Provide the (X, Y) coordinate of the cell's center where the given text is located.  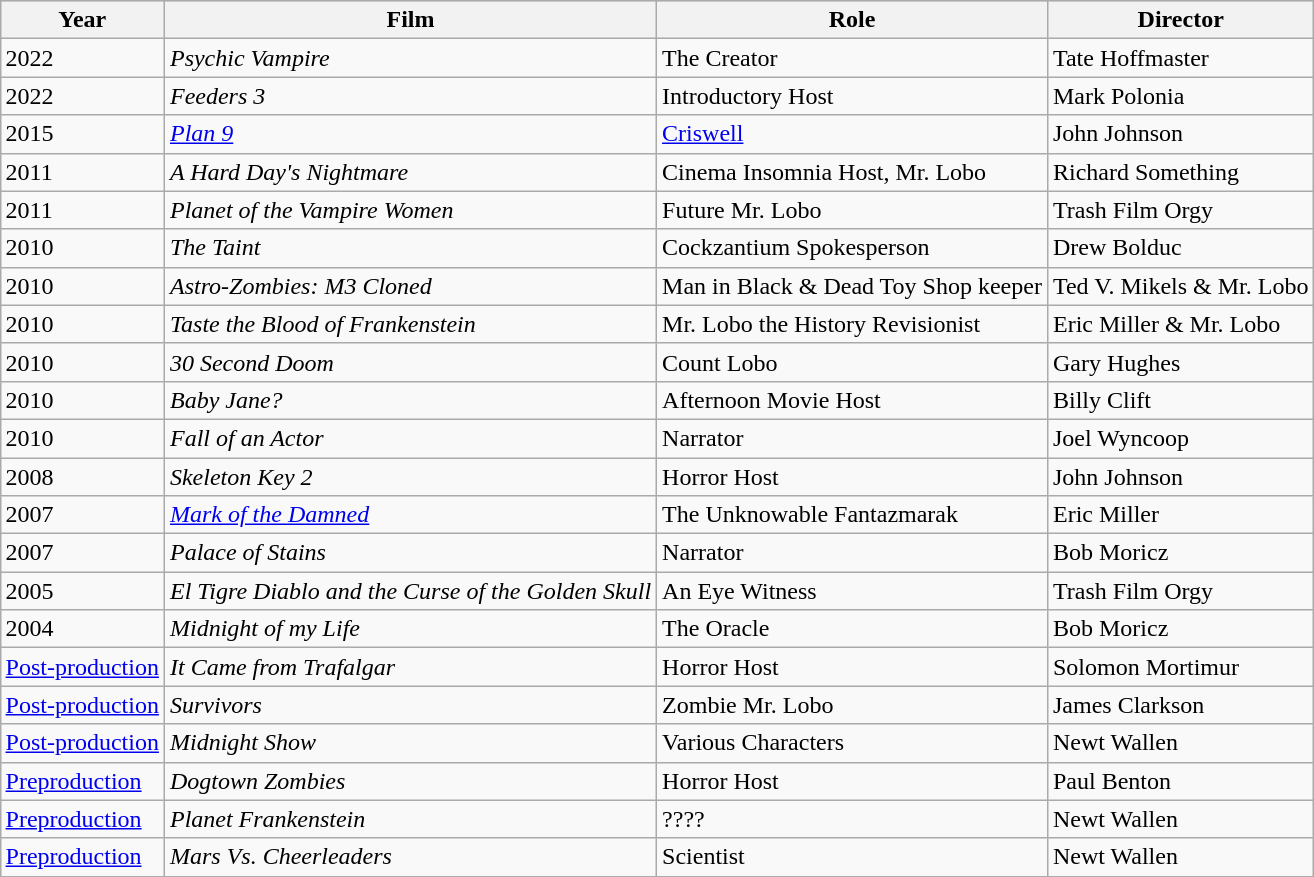
Gary Hughes (1180, 362)
Midnight of my Life (410, 629)
Planet Frankenstein (410, 819)
Planet of the Vampire Women (410, 210)
Scientist (852, 857)
Tate Hoffmaster (1180, 58)
Astro-Zombies: M3 Cloned (410, 286)
Skeleton Key 2 (410, 477)
Cockzantium Spokesperson (852, 248)
???? (852, 819)
Mark Polonia (1180, 96)
Mark of the Damned (410, 515)
Future Mr. Lobo (852, 210)
Fall of an Actor (410, 438)
Baby Jane? (410, 400)
Midnight Show (410, 743)
Feeders 3 (410, 96)
Joel Wyncoop (1180, 438)
Mars Vs. Cheerleaders (410, 857)
Ted V. Mikels & Mr. Lobo (1180, 286)
It Came from Trafalgar (410, 667)
An Eye Witness (852, 591)
The Unknowable Fantazmarak (852, 515)
30 Second Doom (410, 362)
The Taint (410, 248)
Mr. Lobo the History Revisionist (852, 324)
Zombie Mr. Lobo (852, 705)
James Clarkson (1180, 705)
Paul Benton (1180, 781)
Billy Clift (1180, 400)
Solomon Mortimur (1180, 667)
Various Characters (852, 743)
Role (852, 20)
Director (1180, 20)
Criswell (852, 134)
Count Lobo (852, 362)
Psychic Vampire (410, 58)
Survivors (410, 705)
Man in Black & Dead Toy Shop keeper (852, 286)
2005 (82, 591)
Taste the Blood of Frankenstein (410, 324)
Palace of Stains (410, 553)
El Tigre Diablo and the Curse of the Golden Skull (410, 591)
Film (410, 20)
Afternoon Movie Host (852, 400)
Dogtown Zombies (410, 781)
The Oracle (852, 629)
A Hard Day's Nightmare (410, 172)
Year (82, 20)
Drew Bolduc (1180, 248)
Eric Miller & Mr. Lobo (1180, 324)
Cinema Insomnia Host, Mr. Lobo (852, 172)
2004 (82, 629)
2008 (82, 477)
Eric Miller (1180, 515)
Plan 9 (410, 134)
Richard Something (1180, 172)
Introductory Host (852, 96)
The Creator (852, 58)
2015 (82, 134)
